Output the (X, Y) coordinate of the center of the cell containing the given text.  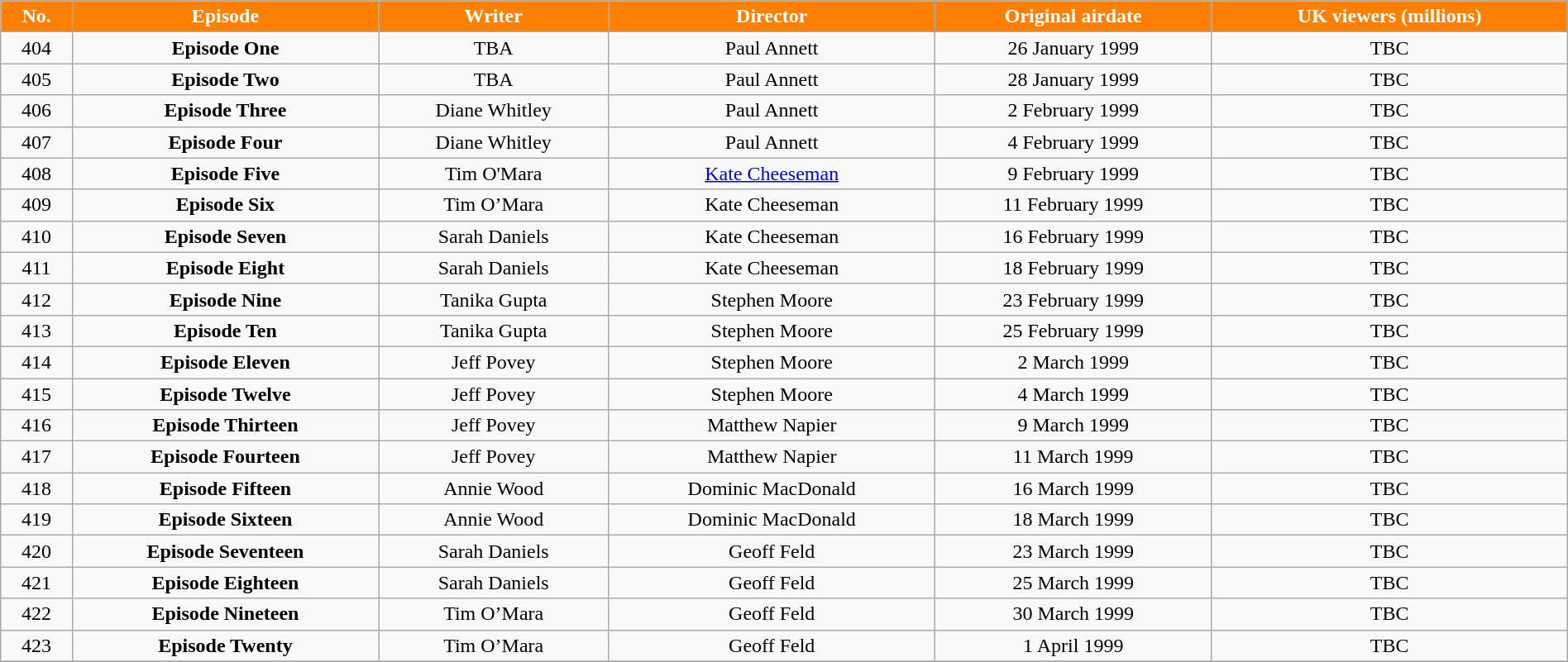
415 (36, 394)
2 March 1999 (1073, 362)
Episode Seventeen (225, 551)
25 March 1999 (1073, 583)
Episode Fifteen (225, 488)
28 January 1999 (1073, 79)
422 (36, 614)
Writer (494, 17)
16 March 1999 (1073, 488)
412 (36, 299)
UK viewers (millions) (1389, 17)
414 (36, 362)
Episode Two (225, 79)
Episode One (225, 48)
Episode Three (225, 111)
Episode Eighteen (225, 583)
Episode Thirteen (225, 426)
Episode Twenty (225, 645)
11 February 1999 (1073, 205)
406 (36, 111)
Episode Eleven (225, 362)
413 (36, 331)
11 March 1999 (1073, 457)
9 March 1999 (1073, 426)
419 (36, 520)
4 February 1999 (1073, 142)
23 February 1999 (1073, 299)
423 (36, 645)
Episode Sixteen (225, 520)
Episode Fourteen (225, 457)
Episode Eight (225, 268)
421 (36, 583)
409 (36, 205)
Episode Nineteen (225, 614)
18 March 1999 (1073, 520)
2 February 1999 (1073, 111)
Episode Seven (225, 236)
26 January 1999 (1073, 48)
30 March 1999 (1073, 614)
417 (36, 457)
Tim O'Mara (494, 174)
408 (36, 174)
416 (36, 426)
9 February 1999 (1073, 174)
405 (36, 79)
411 (36, 268)
410 (36, 236)
Episode Nine (225, 299)
Episode Twelve (225, 394)
16 February 1999 (1073, 236)
404 (36, 48)
25 February 1999 (1073, 331)
Episode Five (225, 174)
Episode Six (225, 205)
4 March 1999 (1073, 394)
23 March 1999 (1073, 551)
1 April 1999 (1073, 645)
Episode Four (225, 142)
418 (36, 488)
Episode Ten (225, 331)
Episode (225, 17)
18 February 1999 (1073, 268)
No. (36, 17)
Director (772, 17)
407 (36, 142)
420 (36, 551)
Original airdate (1073, 17)
